For the text-containing cell, return its midpoint in [X, Y] coordinate format. 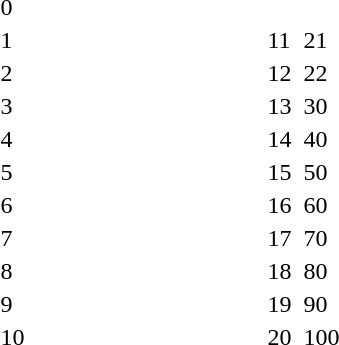
18 [280, 271]
19 [280, 304]
16 [280, 205]
12 [280, 73]
13 [280, 106]
17 [280, 238]
11 [280, 40]
15 [280, 172]
14 [280, 139]
